Locate the cell with the specified text and output its (x, y) center coordinate. 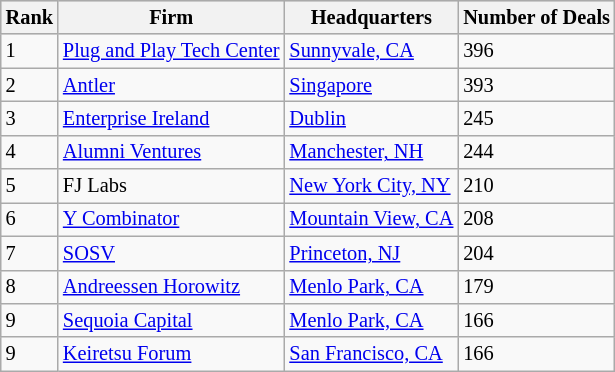
8 (30, 287)
Enterprise Ireland (171, 118)
Number of Deals (536, 17)
2 (30, 85)
7 (30, 253)
Antler (171, 85)
Rank (30, 17)
4 (30, 152)
Keiretsu Forum (171, 354)
Firm (171, 17)
5 (30, 186)
3 (30, 118)
210 (536, 186)
Singapore (371, 85)
Plug and Play Tech Center (171, 51)
244 (536, 152)
Mountain View, CA (371, 219)
Princeton, NJ (371, 253)
Sequoia Capital (171, 320)
Dublin (371, 118)
SOSV (171, 253)
Headquarters (371, 17)
396 (536, 51)
208 (536, 219)
Y Combinator (171, 219)
245 (536, 118)
179 (536, 287)
Manchester, NH (371, 152)
Andreessen Horowitz (171, 287)
FJ Labs (171, 186)
6 (30, 219)
1 (30, 51)
Alumni Ventures (171, 152)
San Francisco, CA (371, 354)
New York City, NY (371, 186)
393 (536, 85)
204 (536, 253)
Sunnyvale, CA (371, 51)
